From the cell containing the given text, extract its center point as (x, y) coordinate. 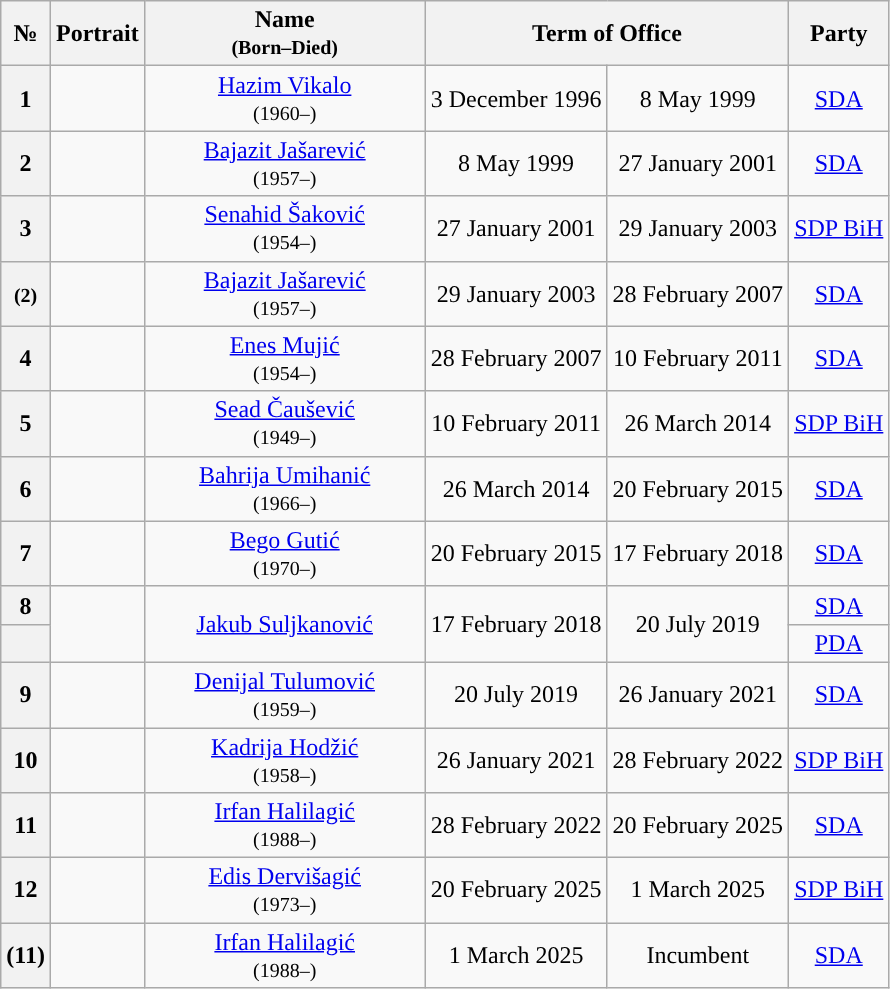
(11) (26, 956)
7 (26, 554)
5 (26, 424)
Sead Čaušević(1949–) (284, 424)
Hazim Vikalo(1960–) (284, 98)
PDA (839, 643)
8 (26, 605)
Party (839, 34)
Kadrija Hodžić(1958–) (284, 760)
Name(Born–Died) (284, 34)
3 (26, 228)
4 (26, 358)
2 (26, 164)
Jakub Suljkanović (284, 624)
Term of Office (606, 34)
Edis Dervišagić(1973–) (284, 890)
1 (26, 98)
Enes Mujić(1954–) (284, 358)
№ (26, 34)
Bego Gutić(1970–) (284, 554)
Senahid Šaković(1954–) (284, 228)
Bahrija Umihanić(1966–) (284, 488)
Portrait (97, 34)
6 (26, 488)
11 (26, 826)
3 December 1996 (516, 98)
(2) (26, 294)
9 (26, 694)
Incumbent (698, 956)
12 (26, 890)
Denijal Tulumović(1959–) (284, 694)
10 (26, 760)
